Pinpoint the cell where the given text exists, returning its [X, Y] midpoint coordinate. 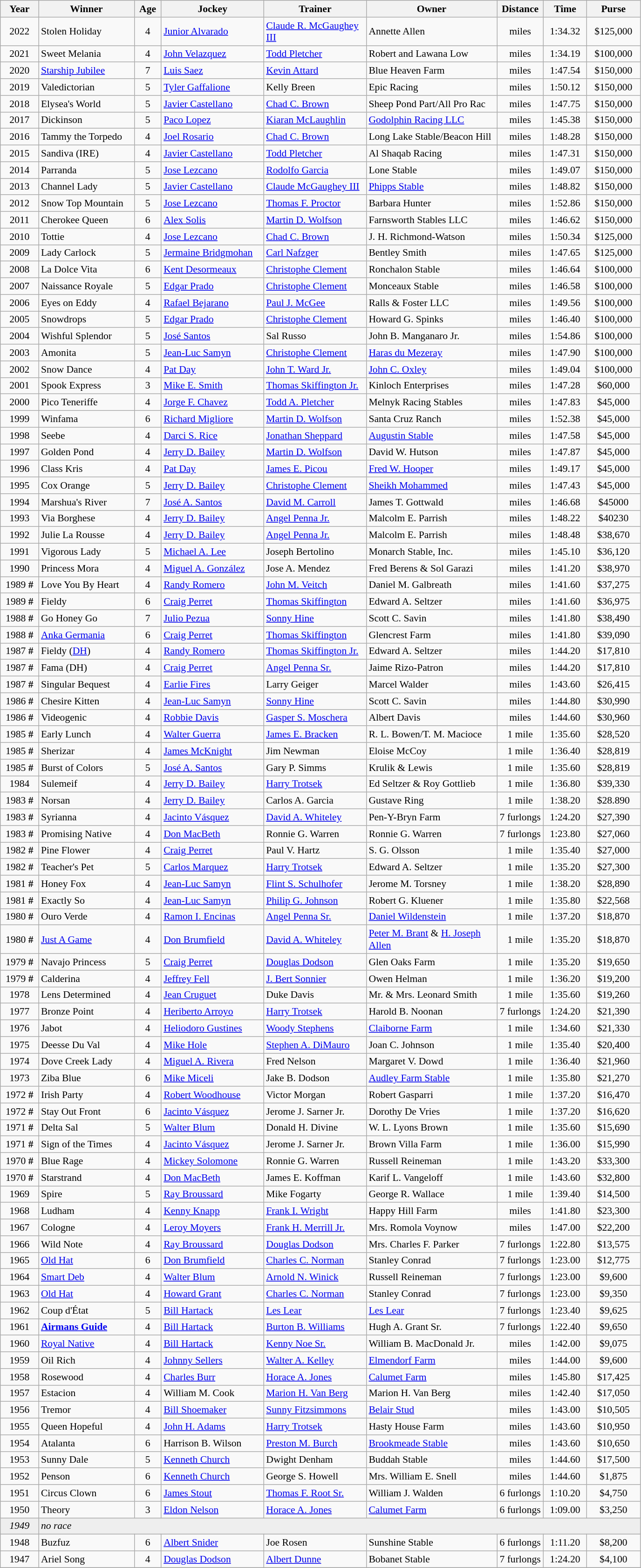
Kelly Breen [315, 87]
$21,960 [613, 1062]
Mr. & Mrs. Leonard Smith [431, 995]
2019 [20, 87]
Sunshine Stable [431, 1543]
2021 [20, 54]
Frank I. Wright [315, 1211]
Kent Desormeaux [212, 270]
Daniel Wildenstein [431, 917]
Rafael Bejarano [212, 303]
1964 [20, 1277]
1999 [20, 419]
$30,960 [613, 718]
Darci S. Rice [212, 436]
1993 [20, 518]
David M. Carroll [315, 502]
Bobanet Stable [431, 1560]
Heriberto Arroyo [212, 1012]
$9,075 [613, 1344]
John H. Adams [212, 1427]
1969 [20, 1194]
Howard G. Spinks [431, 320]
1:47.43 [566, 485]
Theory [87, 1510]
Kiaran McLaughlin [315, 120]
Winner [87, 9]
John Velazquez [212, 54]
$28.890 [613, 801]
$22,200 [613, 1227]
Circus Clown [87, 1493]
Carlos Marquez [212, 867]
Dickinson [87, 120]
Charles Burr [212, 1377]
1:47.31 [566, 154]
Sulemeif [87, 784]
John M. Veitch [315, 585]
Arnold N. Winick [315, 1277]
2011 [20, 220]
Margaret V. Dowd [431, 1062]
Paul J. McGee [315, 303]
Elysea's World [87, 104]
1:46.40 [566, 320]
Daniel M. Galbreath [431, 585]
William J. Walden [431, 1493]
Ludham [87, 1211]
$17,425 [613, 1377]
Joan C. Johnson [431, 1045]
Donald H. Divine [315, 1128]
1973 [20, 1078]
1966 [20, 1244]
Paco Lopez [212, 120]
$22,568 [613, 900]
$27,300 [613, 867]
1954 [20, 1443]
Time [566, 9]
Year [20, 9]
Elmendorf Farm [431, 1360]
Kevin Attard [315, 71]
1:41.20 [566, 568]
Preston M. Burch [315, 1443]
1:48.82 [566, 187]
1:45.38 [566, 120]
Jermaine Bridgmohan [212, 253]
1:47.00 [566, 1227]
Jean Cruguet [212, 995]
Wishful Splendor [87, 336]
Claiborne Farm [431, 1029]
Princess Mora [87, 568]
Hugh A. Grant Sr. [431, 1327]
$19,260 [613, 995]
John B. Manganaro Jr. [431, 336]
2002 [20, 369]
Tremor [87, 1410]
1:44.00 [566, 1360]
$13,575 [613, 1244]
Tottie [87, 237]
Gustave Ring [431, 801]
1:44.80 [566, 701]
1:43.00 [566, 1410]
Joel Rosario [212, 137]
Blue Heaven Farm [431, 71]
Spire [87, 1194]
Singular Bequest [87, 685]
La Dolce Vita [87, 270]
$3,250 [613, 1510]
Blue Rage [87, 1161]
2008 [20, 270]
$28,520 [613, 735]
$38,490 [613, 618]
George R. Wallace [431, 1194]
Navajo Princess [87, 962]
Distance [520, 9]
1:45.80 [566, 1377]
Tammy the Torpedo [87, 137]
Amonita [87, 353]
$33,300 [613, 1161]
2012 [20, 204]
Marshua's River [87, 502]
Golden Pond [87, 452]
Audley Farm Stable [431, 1078]
Junior Alvarado [212, 32]
1996 [20, 469]
Parranda [87, 170]
1:54.86 [566, 336]
1:42.00 [566, 1344]
Delta Sal [87, 1128]
1:46.68 [566, 502]
Fieldy [87, 602]
John C. Oxley [431, 369]
1:34.60 [566, 1029]
1:10.20 [566, 1493]
William B. MacDonald Jr. [431, 1344]
$10,650 [613, 1443]
Sherizar [87, 751]
Miguel A. González [212, 568]
1:34.19 [566, 54]
Walter Guerra [212, 735]
José Santos [212, 336]
Ronchalon Stable [431, 270]
1949 [20, 1526]
$14,500 [613, 1194]
Michael A. Lee [212, 552]
W. L. Lyons Brown [431, 1128]
$9,625 [613, 1310]
Buddah Stable [431, 1460]
Buzfuz [87, 1543]
Purse [613, 9]
Earlie Fires [212, 685]
Eldon Nelson [212, 1510]
1:50.34 [566, 237]
Sheikh Mohammed [431, 485]
Sal Russo [315, 336]
Penson [87, 1477]
Farnsworth Stables LLC [431, 220]
$21,330 [613, 1029]
Owner [431, 9]
James E. Picou [315, 469]
1975 [20, 1045]
Miguel A. Rivera [212, 1062]
Trainer [315, 9]
1:48.48 [566, 535]
Phipps Stable [431, 187]
Albert Davis [431, 718]
1:48.28 [566, 137]
2020 [20, 71]
Victor Morgan [315, 1095]
Paul V. Hartz [315, 851]
Sunny Dale [87, 1460]
1:39.40 [566, 1194]
Early Lunch [87, 735]
Exactly So [87, 900]
Mrs. Romola Voynow [431, 1227]
$21,270 [613, 1078]
2014 [20, 170]
Richard Migliore [212, 419]
$39,090 [613, 635]
1968 [20, 1211]
George S. Howell [315, 1477]
Mickey Solomone [212, 1161]
1:11.20 [566, 1543]
1991 [20, 552]
Mrs. William E. Snell [431, 1477]
Augustin Stable [431, 436]
$19,650 [613, 962]
1:46.64 [566, 270]
Ralls & Foster LLC [431, 303]
no race [340, 1526]
Burst of Colors [87, 768]
$39,330 [613, 784]
Barbara Hunter [431, 204]
Albert Snider [212, 1543]
1:23.80 [566, 834]
Love You By Heart [87, 585]
Stephen A. DiMauro [315, 1045]
Atalanta [87, 1443]
1974 [20, 1062]
Pine Flower [87, 851]
James E. Bracken [315, 735]
Robbie Davis [212, 718]
Channel Lady [87, 187]
Honey Fox [87, 884]
Class Kris [87, 469]
1:50.12 [566, 87]
$9,650 [613, 1327]
James E. Koffman [315, 1178]
$36,120 [613, 552]
$37,275 [613, 585]
Robert G. Kluener [431, 900]
Jockey [212, 9]
Calderina [87, 979]
1990 [20, 568]
Duke Davis [315, 995]
Jerome M. Torsney [431, 884]
Stay Out Front [87, 1111]
Joseph Bertolino [315, 552]
1984 [20, 784]
$16,620 [613, 1111]
1950 [20, 1510]
Epic Racing [431, 87]
Cherokee Queen [87, 220]
Brookmeade Stable [431, 1443]
$60,000 [613, 386]
1947 [20, 1560]
Frank H. Merrill Jr. [315, 1227]
Coup d'État [87, 1310]
Tyler Gaffalione [212, 87]
Claude McGaughey III [315, 187]
Belair Stud [431, 1410]
Karif L. Vangeloff [431, 1178]
Jorge F. Chavez [212, 402]
$27,390 [613, 818]
Kenny Knapp [212, 1211]
Julie La Rousse [87, 535]
Thomas F. Proctor [315, 204]
Ariel Song [87, 1560]
$10,950 [613, 1427]
$36,975 [613, 602]
1:49.17 [566, 469]
1:47.58 [566, 436]
2022 [20, 32]
1:47.90 [566, 353]
Ziba Blue [87, 1078]
$8,200 [613, 1543]
Irish Party [87, 1095]
1:22.40 [566, 1327]
Haras du Mezeray [431, 353]
John T. Ward Jr. [315, 369]
1960 [20, 1344]
Dove Creek Lady [87, 1062]
1:42.40 [566, 1393]
Howard Grant [212, 1294]
1961 [20, 1327]
1956 [20, 1410]
Chesire Kitten [87, 701]
Flint S. Schulhofer [315, 884]
Bentley Smith [431, 253]
1:47.65 [566, 253]
1:52.86 [566, 204]
Lady Carlock [87, 253]
Vigorous Lady [87, 552]
David W. Hutson [431, 452]
Al Shaqab Racing [431, 154]
Kinloch Enterprises [431, 386]
Johnny Sellers [212, 1360]
Lone Stable [431, 170]
James McKnight [212, 751]
Robert and Lawana Low [431, 54]
$19,200 [613, 979]
$16,470 [613, 1095]
Sunny Fitzsimmons [315, 1410]
Seebe [87, 436]
2003 [20, 353]
2007 [20, 286]
Sheep Pond Part/All Pro Rac [431, 104]
Happy Hill Farm [431, 1211]
1992 [20, 535]
Eloise McCoy [431, 751]
Eyes on Eddy [87, 303]
Santa Cruz Ranch [431, 419]
Larry Geiger [315, 685]
$38,970 [613, 568]
William M. Cook [212, 1393]
1955 [20, 1427]
Melnyk Racing Stables [431, 402]
Go Honey Go [87, 618]
Queen Hopeful [87, 1427]
Airmans Guide [87, 1327]
Heliodoro Gustines [212, 1029]
Promising Native [87, 834]
Fieldy (DH) [87, 651]
2016 [20, 137]
Oil Rich [87, 1360]
$27,060 [613, 834]
1978 [20, 995]
Spook Express [87, 386]
1:22.80 [566, 1244]
2000 [20, 402]
1:47.75 [566, 104]
$45000 [613, 502]
R. L. Bowen/T. M. Macioce [431, 735]
Woody Stephens [315, 1029]
1994 [20, 502]
Teacher's Pet [87, 867]
Ed Seltzer & Roy Gottlieb [431, 784]
Carlos A. Garcia [315, 801]
Cox Orange [87, 485]
Royal Native [87, 1344]
Wild Note [87, 1244]
Jose A. Mendez [315, 568]
$23,300 [613, 1211]
$4,100 [613, 1560]
Lens Determined [87, 995]
J. H. Richmond-Watson [431, 237]
$17,500 [613, 1460]
1977 [20, 1012]
Snowdrops [87, 320]
Ouro Verde [87, 917]
1995 [20, 485]
$1,875 [613, 1477]
1:09.00 [566, 1510]
1962 [20, 1310]
Mike Fogarty [315, 1194]
1:43.20 [566, 1161]
1:46.58 [566, 286]
1:47.28 [566, 386]
Bill Shoemaker [212, 1410]
1948 [20, 1543]
1957 [20, 1393]
Marcel Walder [431, 685]
1997 [20, 452]
$30,990 [613, 701]
Mike Hole [212, 1045]
Jim Newman [315, 751]
Glencrest Farm [431, 635]
Robert Woodhouse [212, 1095]
Estacion [87, 1393]
Jonathan Sheppard [315, 436]
$26,415 [613, 685]
Jabot [87, 1029]
Brown Villa Farm [431, 1145]
1:47.83 [566, 402]
Starship Jubilee [87, 71]
Dorothy De Vries [431, 1111]
$40230 [613, 518]
1976 [20, 1029]
Just A Game [87, 939]
2010 [20, 237]
1:47.54 [566, 71]
1952 [20, 1477]
1:34.32 [566, 32]
Godolphin Racing LLC [431, 120]
2001 [20, 386]
Harrison B. Wilson [212, 1443]
1:36.00 [566, 1145]
Alex Solis [212, 220]
1:49.07 [566, 170]
Walter A. Kelley [315, 1360]
$17,050 [613, 1393]
Monarch Stable, Inc. [431, 552]
Dwight Denham [315, 1460]
Fama (DH) [87, 668]
1:49.56 [566, 303]
Robert Gasparri [431, 1095]
$15,990 [613, 1145]
Glen Oaks Farm [431, 962]
Leroy Moyers [212, 1227]
Naissance Royale [87, 286]
Mike Miceli [212, 1078]
1:36.20 [566, 979]
Valedictorian [87, 87]
Deesse Du Val [87, 1045]
Fred W. Hooper [431, 469]
Harold B. Noonan [431, 1012]
Rosewood [87, 1377]
1963 [20, 1294]
Todd A. Pletcher [315, 402]
S. G. Olsson [431, 851]
1:23.40 [566, 1310]
1965 [20, 1261]
1:46.62 [566, 220]
Anka Germania [87, 635]
Syrianna [87, 818]
1:48.22 [566, 518]
2006 [20, 303]
2013 [20, 187]
Pico Teneriffe [87, 402]
2018 [20, 104]
Mrs. Charles F. Parker [431, 1244]
$15,690 [613, 1128]
Jake B. Dodson [315, 1078]
Norsan [87, 801]
$12,775 [613, 1261]
1951 [20, 1493]
Burton B. Williams [315, 1327]
Luis Saez [212, 71]
1998 [20, 436]
Annette Allen [431, 32]
Jaime Rizo-Patron [431, 668]
1959 [20, 1360]
$9,350 [613, 1294]
$27,000 [613, 851]
1:52.38 [566, 419]
$32,800 [613, 1178]
Winfama [87, 419]
Rodolfo Garcia [315, 170]
1:36.80 [566, 784]
Jeffrey Fell [212, 979]
Starstrand [87, 1178]
Gary P. Simms [315, 768]
Gasper S. Moschera [315, 718]
James T. Gottwald [431, 502]
$21,390 [613, 1012]
Smart Deb [87, 1277]
Snow Top Mountain [87, 204]
1958 [20, 1377]
Joe Rosen [315, 1543]
Age [148, 9]
$4,750 [613, 1493]
Videogenic [87, 718]
Monceaux Stable [431, 286]
Pen-Y-Bryn Farm [431, 818]
1:49.04 [566, 369]
2017 [20, 120]
Snow Dance [87, 369]
2015 [20, 154]
Bronze Point [87, 1012]
2004 [20, 336]
Long Lake Stable/Beacon Hill [431, 137]
Claude R. McGaughey III [315, 32]
Fred Berens & Sol Garazi [431, 568]
Cologne [87, 1227]
$10,505 [613, 1410]
Via Borghese [87, 518]
Ramon I. Encinas [212, 917]
Fred Nelson [315, 1062]
2005 [20, 320]
1:45.10 [566, 552]
Mike E. Smith [212, 386]
Philip G. Johnson [315, 900]
$20,400 [613, 1045]
1:47.87 [566, 452]
1967 [20, 1227]
$38,670 [613, 535]
Sign of the Times [87, 1145]
Carl Nafzger [315, 253]
Stolen Holiday [87, 32]
Thomas F. Root Sr. [315, 1493]
J. Bert Sonnier [315, 979]
Hasty House Farm [431, 1427]
James Stout [212, 1493]
Owen Helman [431, 979]
Krulik & Lewis [431, 768]
1953 [20, 1460]
Sandiva (IRE) [87, 154]
Kenny Noe Sr. [315, 1344]
Julio Pezua [212, 618]
Albert Dunne [315, 1560]
$28,890 [613, 884]
Peter M. Brant & H. Joseph Allen [431, 939]
2009 [20, 253]
Sweet Melania [87, 54]
